Locate the cell with the specified text and output its [x, y] center coordinate. 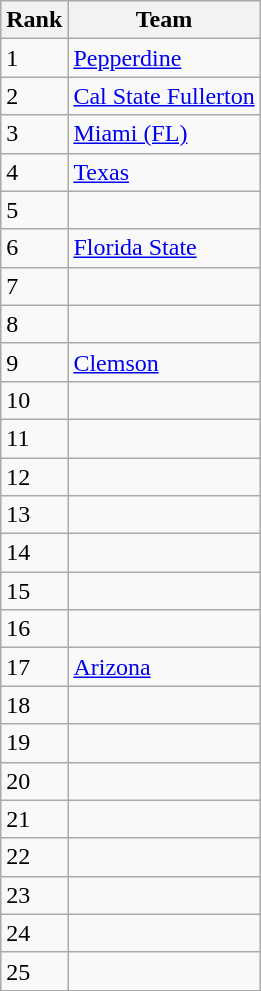
24 [34, 933]
5 [34, 210]
21 [34, 819]
7 [34, 286]
4 [34, 172]
Florida State [164, 248]
22 [34, 857]
16 [34, 629]
8 [34, 324]
2 [34, 96]
Miami (FL) [164, 134]
6 [34, 248]
20 [34, 781]
25 [34, 971]
1 [34, 58]
9 [34, 362]
3 [34, 134]
Team [164, 20]
11 [34, 438]
15 [34, 591]
13 [34, 515]
Pepperdine [164, 58]
Arizona [164, 667]
17 [34, 667]
Cal State Fullerton [164, 96]
23 [34, 895]
12 [34, 477]
19 [34, 743]
Clemson [164, 362]
18 [34, 705]
Rank [34, 20]
Texas [164, 172]
10 [34, 400]
14 [34, 553]
